Pinpoint the cell where the given text exists, returning its (X, Y) midpoint coordinate. 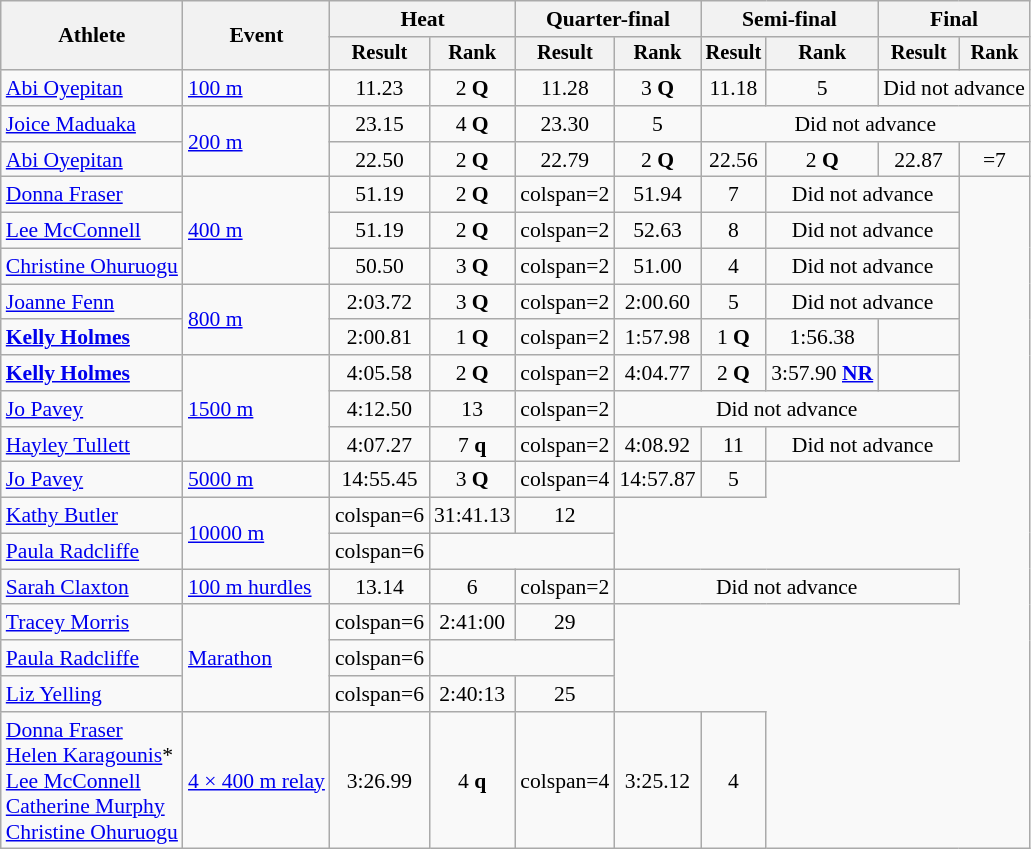
Semi-final (790, 19)
4 Q (472, 124)
1500 m (256, 408)
22.87 (918, 160)
25 (564, 694)
10000 m (256, 534)
colspan=4 (564, 480)
6 (472, 587)
Final (954, 19)
Heat (422, 19)
11.23 (380, 88)
Quarter-final (608, 19)
3:57.90 NR (822, 373)
Tracey Morris (92, 623)
7 q (472, 445)
Kathy Butler (92, 516)
4:08.92 (657, 445)
12 (564, 516)
Marathon (256, 658)
1:57.98 (657, 338)
Donna Fraser (92, 195)
11.18 (734, 88)
100 m hurdles (256, 587)
22.79 (564, 160)
22.50 (380, 160)
23.15 (380, 124)
100 m (256, 88)
Hayley Tullett (92, 445)
14:57.87 (657, 480)
2:41:00 (472, 623)
2:00.60 (657, 302)
50.50 (380, 267)
Event (256, 36)
23.30 (564, 124)
29 (564, 623)
=7 (994, 160)
31:41.13 (472, 516)
14:55.45 (380, 480)
Christine Ohuruogu (92, 267)
Athlete (92, 36)
11.28 (564, 88)
Joanne Fenn (92, 302)
4:12.50 (380, 409)
Joice Maduaka (92, 124)
1:56.38 (822, 338)
4:07.27 (380, 445)
8 (734, 231)
13 (472, 409)
Lee McConnell (92, 231)
2:40:13 (472, 694)
4:05.58 (380, 373)
51.00 (657, 267)
11 (734, 445)
5000 m (256, 480)
51.94 (657, 195)
200 m (256, 142)
52.63 (657, 231)
7 (734, 195)
2:00.81 (380, 338)
4:04.77 (657, 373)
2:03.72 (380, 302)
400 m (256, 230)
800 m (256, 320)
13.14 (380, 587)
Sarah Claxton (92, 587)
22.56 (734, 160)
Liz Yelling (92, 694)
4 (734, 267)
